For the text-containing cell, return its midpoint in (x, y) coordinate format. 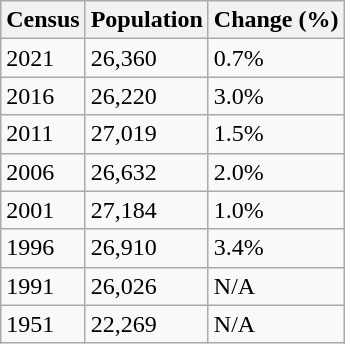
1951 (43, 324)
2.0% (276, 172)
Population (146, 20)
1.5% (276, 134)
1996 (43, 248)
1.0% (276, 210)
0.7% (276, 58)
26,360 (146, 58)
27,184 (146, 210)
2006 (43, 172)
22,269 (146, 324)
2001 (43, 210)
26,632 (146, 172)
2021 (43, 58)
3.4% (276, 248)
1991 (43, 286)
3.0% (276, 96)
Census (43, 20)
26,910 (146, 248)
Change (%) (276, 20)
2011 (43, 134)
26,220 (146, 96)
27,019 (146, 134)
2016 (43, 96)
26,026 (146, 286)
